Search for the cell housing the specified text and yield its (X, Y) center coordinate. 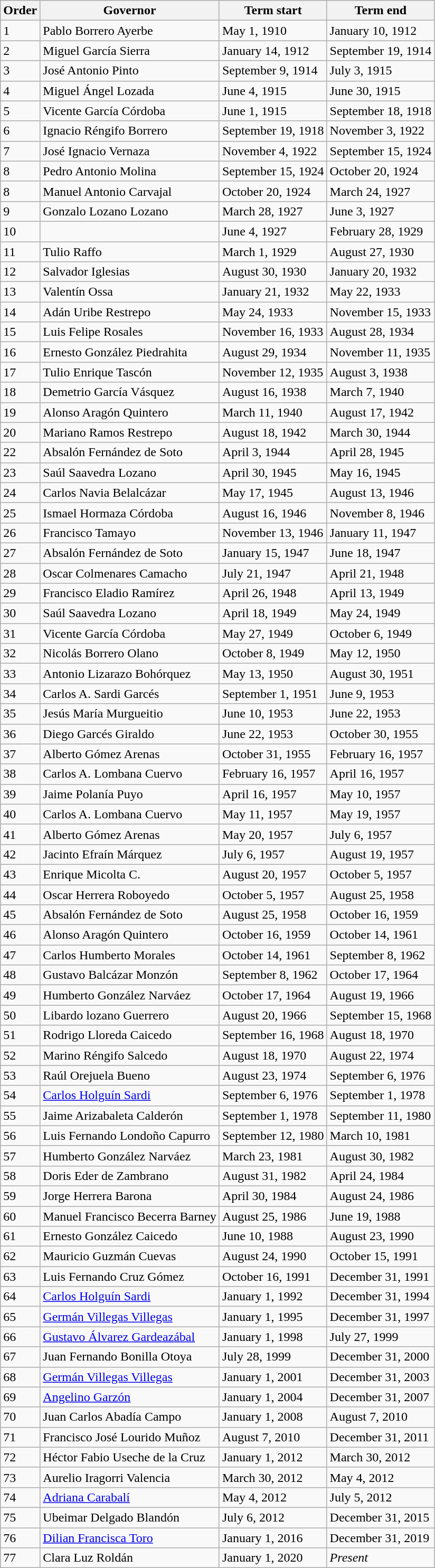
August 20, 1957 (273, 874)
August 20, 1966 (273, 1015)
Clara Luz Roldán (130, 1558)
Adriana Carabalí (130, 1497)
August 16, 1946 (273, 513)
December 31, 2003 (381, 1377)
Oscar Herrera Roboyedo (130, 895)
August 23, 1974 (273, 1075)
September 19, 1914 (381, 51)
May 19, 1957 (381, 814)
73 (20, 1477)
Marino Réngifo Salcedo (130, 1055)
April 26, 1948 (273, 593)
Pedro Antonio Molina (130, 171)
November 4, 1922 (273, 151)
July 6, 2012 (273, 1517)
Jaime Arizabaleta Calderón (130, 1116)
May 27, 1949 (273, 634)
Ubeimar Delgado Blandón (130, 1517)
Governor (130, 11)
December 31, 1997 (381, 1317)
January 1, 2004 (273, 1397)
August 18, 1942 (273, 432)
March 28, 1927 (273, 211)
Manuel Francisco Becerra Barney (130, 1216)
Pablo Borrero Ayerbe (130, 31)
January 1, 2016 (273, 1538)
August 24, 1990 (273, 1257)
Doris Eder de Zambrano (130, 1176)
Francisco Eladio Ramírez (130, 593)
Salvador Iglesias (130, 272)
April 30, 1984 (273, 1196)
4 (20, 91)
January 1, 2020 (273, 1558)
3 (20, 71)
45 (20, 915)
16 (20, 352)
60 (20, 1216)
June 9, 1953 (381, 694)
64 (20, 1297)
71 (20, 1437)
September 1, 1951 (273, 694)
61 (20, 1236)
39 (20, 794)
12 (20, 272)
53 (20, 1075)
May 24, 1949 (381, 613)
June 4, 1915 (273, 91)
Rodrigo Lloreda Caicedo (130, 1035)
December 31, 2011 (381, 1437)
August 3, 1938 (381, 372)
5 (20, 111)
26 (20, 533)
74 (20, 1497)
August 28, 1934 (381, 332)
November 12, 1935 (273, 372)
Diego Garcés Giraldo (130, 734)
30 (20, 613)
41 (20, 834)
September 15, 1968 (381, 1015)
November 3, 1922 (381, 131)
15 (20, 332)
June 30, 1915 (381, 91)
Valentín Ossa (130, 292)
April 18, 1949 (273, 613)
Luis Fernando Cruz Gómez (130, 1277)
March 30, 1944 (381, 432)
28 (20, 573)
69 (20, 1397)
Carlos Humberto Morales (130, 955)
Aurelio Iragorri Valencia (130, 1477)
August 24, 1986 (381, 1196)
19 (20, 412)
Miguel García Sierra (130, 51)
Antonio Lizarazo Bohórquez (130, 674)
Mariano Ramos Restrepo (130, 432)
May 10, 1957 (381, 794)
68 (20, 1377)
Héctor Fabio Useche de la Cruz (130, 1457)
August 29, 1934 (273, 352)
April 30, 1945 (273, 473)
March 10, 1981 (381, 1136)
September 19, 1918 (273, 131)
January 15, 1947 (273, 553)
September 12, 1980 (273, 1136)
Present (381, 1558)
May 16, 1945 (381, 473)
January 20, 1932 (381, 272)
October 6, 1949 (381, 634)
Term start (273, 11)
June 18, 1947 (381, 553)
March 23, 1981 (273, 1156)
August 19, 1957 (381, 854)
Gonzalo Lozano Lozano (130, 211)
José Ignacio Vernaza (130, 151)
José Antonio Pinto (130, 71)
Juan Carlos Abadía Campo (130, 1417)
September 18, 1918 (381, 111)
Raúl Orejuela Bueno (130, 1075)
1 (20, 31)
Gustavo Balcázar Monzón (130, 975)
May 1, 1910 (273, 31)
August 16, 1938 (273, 392)
November 16, 1933 (273, 332)
October 16, 1991 (273, 1277)
70 (20, 1417)
September 11, 1980 (381, 1116)
Jorge Herrera Barona (130, 1196)
December 31, 1994 (381, 1297)
11 (20, 252)
Juan Fernando Bonilla Otoya (130, 1357)
10 (20, 231)
Francisco José Lourido Muñoz (130, 1437)
38 (20, 774)
27 (20, 553)
August 30, 1982 (381, 1156)
April 21, 1948 (381, 573)
Adán Uribe Restrepo (130, 312)
January 1, 1992 (273, 1297)
75 (20, 1517)
6 (20, 131)
49 (20, 995)
76 (20, 1538)
December 31, 2007 (381, 1397)
May 13, 1950 (273, 674)
Ignacio Réngifo Borrero (130, 131)
Jaime Polanía Puyo (130, 794)
44 (20, 895)
August 23, 1990 (381, 1236)
23 (20, 473)
November 8, 1946 (381, 513)
May 24, 1933 (273, 312)
50 (20, 1015)
2 (20, 51)
14 (20, 312)
December 31, 2019 (381, 1538)
Tulio Enrique Tascón (130, 372)
May 20, 1957 (273, 834)
33 (20, 674)
42 (20, 854)
August 13, 1946 (381, 493)
Ernesto González Caicedo (130, 1236)
47 (20, 955)
58 (20, 1176)
37 (20, 754)
January 11, 1947 (381, 533)
52 (20, 1055)
13 (20, 292)
June 3, 1927 (381, 211)
March 24, 1927 (381, 191)
December 31, 1991 (381, 1277)
43 (20, 874)
August 19, 1966 (381, 995)
January 1, 2008 (273, 1417)
August 31, 1982 (273, 1176)
9 (20, 211)
72 (20, 1457)
Tulio Raffo (130, 252)
55 (20, 1116)
51 (20, 1035)
18 (20, 392)
July 27, 1999 (381, 1337)
Gustavo Álvarez Gardeazábal (130, 1337)
Order (20, 11)
Term end (381, 11)
July 21, 1947 (273, 573)
January 21, 1932 (273, 292)
24 (20, 493)
Miguel Ángel Lozada (130, 91)
Manuel Antonio Carvajal (130, 191)
January 1, 2001 (273, 1377)
36 (20, 734)
46 (20, 935)
7 (20, 151)
January 1, 2012 (273, 1457)
July 5, 2012 (381, 1497)
March 7, 1940 (381, 392)
June 4, 1927 (273, 231)
57 (20, 1156)
November 13, 1946 (273, 533)
62 (20, 1257)
Enrique Micolta C. (130, 874)
August 27, 1930 (381, 252)
December 31, 2015 (381, 1517)
66 (20, 1337)
Carlos A. Sardi Garcés (130, 694)
48 (20, 975)
Jesús María Murgueitio (130, 714)
January 14, 1912 (273, 51)
November 11, 1935 (381, 352)
March 1, 1929 (273, 252)
29 (20, 593)
January 1, 1998 (273, 1337)
17 (20, 372)
Mauricio Guzmán Cuevas (130, 1257)
34 (20, 694)
June 10, 1988 (273, 1236)
Ismael Hormaza Córdoba (130, 513)
January 1, 1995 (273, 1317)
August 22, 1974 (381, 1055)
25 (20, 513)
June 19, 1988 (381, 1216)
May 11, 1957 (273, 814)
June 1, 1915 (273, 111)
Luis Fernando Londoño Capurro (130, 1136)
67 (20, 1357)
20 (20, 432)
October 15, 1991 (381, 1257)
59 (20, 1196)
Ernesto González Piedrahita (130, 352)
July 3, 1915 (381, 71)
July 28, 1999 (273, 1357)
Angelino Garzón (130, 1397)
Libardo lozano Guerrero (130, 1015)
August 25, 1986 (273, 1216)
56 (20, 1136)
November 15, 1933 (381, 312)
May 22, 1933 (381, 292)
31 (20, 634)
October 8, 1949 (273, 654)
Francisco Tamayo (130, 533)
Demetrio García Vásquez (130, 392)
September 16, 1968 (273, 1035)
35 (20, 714)
April 3, 1944 (273, 452)
April 13, 1949 (381, 593)
December 31, 2000 (381, 1357)
September 9, 1914 (273, 71)
22 (20, 452)
March 11, 1940 (273, 412)
April 24, 1984 (381, 1176)
February 28, 1929 (381, 231)
63 (20, 1277)
October 31, 1955 (273, 754)
August 17, 1942 (381, 412)
October 30, 1955 (381, 734)
Jacinto Efraín Márquez (130, 854)
Oscar Colmenares Camacho (130, 573)
32 (20, 654)
May 12, 1950 (381, 654)
June 10, 1953 (273, 714)
65 (20, 1317)
April 28, 1945 (381, 452)
January 10, 1912 (381, 31)
77 (20, 1558)
Carlos Navia Belalcázar (130, 493)
40 (20, 814)
August 30, 1951 (381, 674)
May 17, 1945 (273, 493)
Nicolás Borrero Olano (130, 654)
Dilian Francisca Toro (130, 1538)
Luis Felipe Rosales (130, 332)
August 30, 1930 (273, 272)
54 (20, 1095)
